Output the [x, y] coordinate of the center of the cell containing the given text.  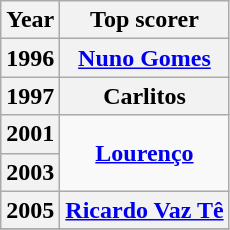
2005 [30, 210]
Nuno Gomes [144, 58]
2001 [30, 134]
Carlitos [144, 96]
Year [30, 20]
2003 [30, 172]
1997 [30, 96]
Lourenço [144, 153]
Top scorer [144, 20]
1996 [30, 58]
Ricardo Vaz Tê [144, 210]
